Provide the (x, y) coordinate of the cell's center where the given text is located.  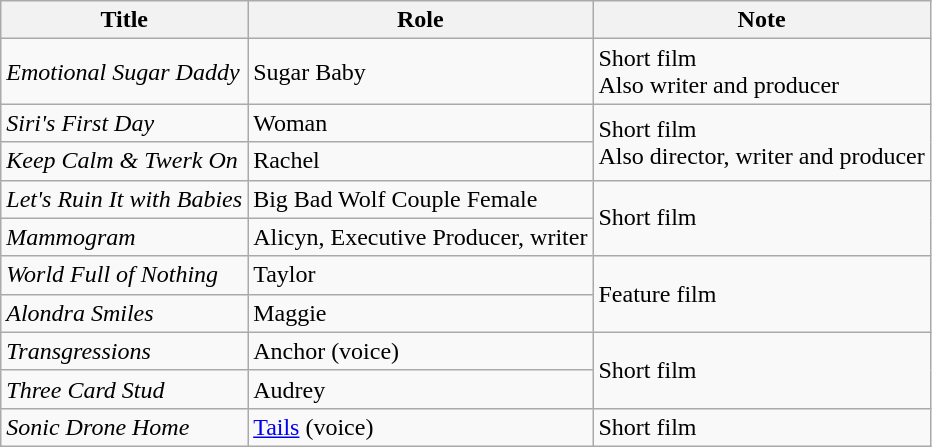
Transgressions (124, 351)
Big Bad Wolf Couple Female (420, 199)
Alicyn, Executive Producer, writer (420, 237)
Title (124, 20)
Rachel (420, 161)
Alondra Smiles (124, 313)
Short filmAlso director, writer and producer (762, 142)
Keep Calm & Twerk On (124, 161)
Siri's First Day (124, 123)
Let's Ruin It with Babies (124, 199)
Maggie (420, 313)
Audrey (420, 389)
Sugar Baby (420, 72)
Role (420, 20)
Mammogram (124, 237)
Short filmAlso writer and producer (762, 72)
Emotional Sugar Daddy (124, 72)
Taylor (420, 275)
Tails (voice) (420, 427)
Three Card Stud (124, 389)
Note (762, 20)
Woman (420, 123)
Sonic Drone Home (124, 427)
Feature film (762, 294)
Anchor (voice) (420, 351)
World Full of Nothing (124, 275)
